Locate the cell with the specified text and output its [x, y] center coordinate. 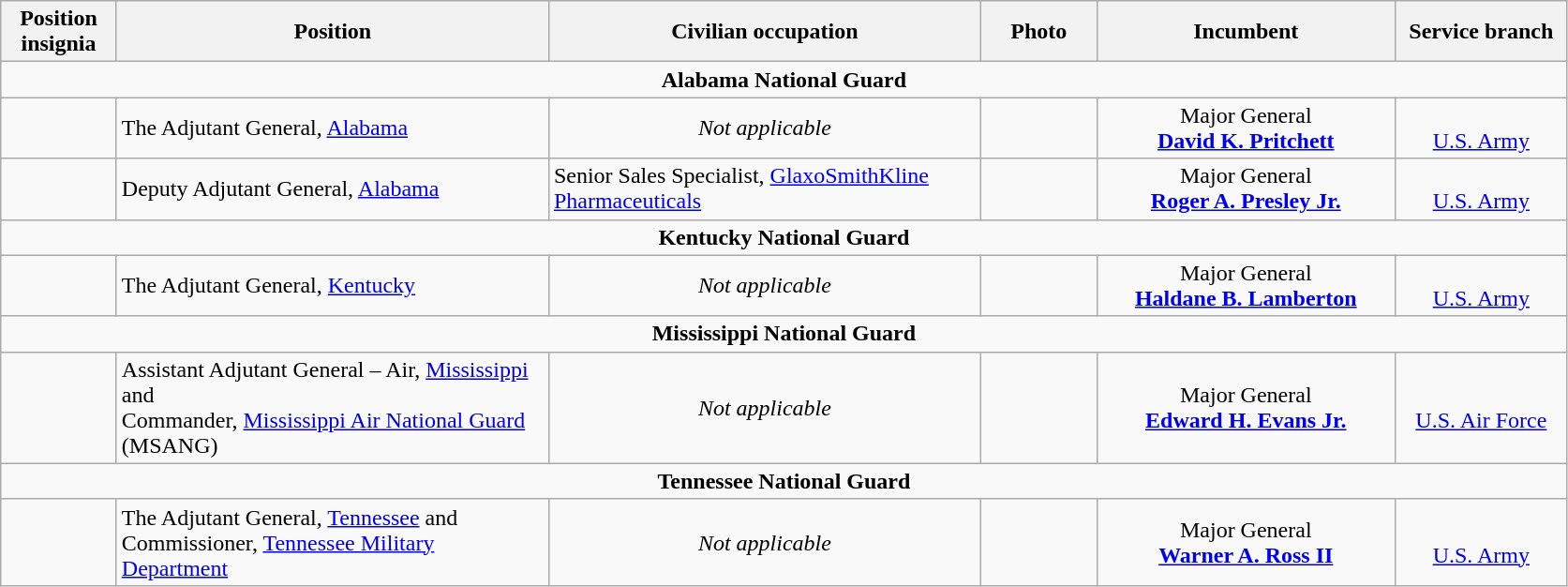
Incumbent [1247, 32]
Deputy Adjutant General, Alabama [332, 189]
Major GeneralHaldane B. Lamberton [1247, 285]
Tennessee National Guard [784, 481]
Mississippi National Guard [784, 334]
Kentucky National Guard [784, 237]
U.S. Air Force [1482, 407]
The Adjutant General, Tennessee andCommissioner, Tennessee Military Department [332, 542]
Position [332, 32]
Alabama National Guard [784, 80]
Major GeneralWarner A. Ross II [1247, 542]
Civilian occupation [765, 32]
The Adjutant General, Kentucky [332, 285]
Service branch [1482, 32]
Senior Sales Specialist, GlaxoSmithKline Pharmaceuticals [765, 189]
Major GeneralRoger A. Presley Jr. [1247, 189]
Position insignia [59, 32]
Major GeneralEdward H. Evans Jr. [1247, 407]
Assistant Adjutant General – Air, Mississippi andCommander, Mississippi Air National Guard (MSANG) [332, 407]
Photo [1038, 32]
The Adjutant General, Alabama [332, 128]
Major GeneralDavid K. Pritchett [1247, 128]
